Output the [X, Y] coordinate of the center of the cell containing the given text.  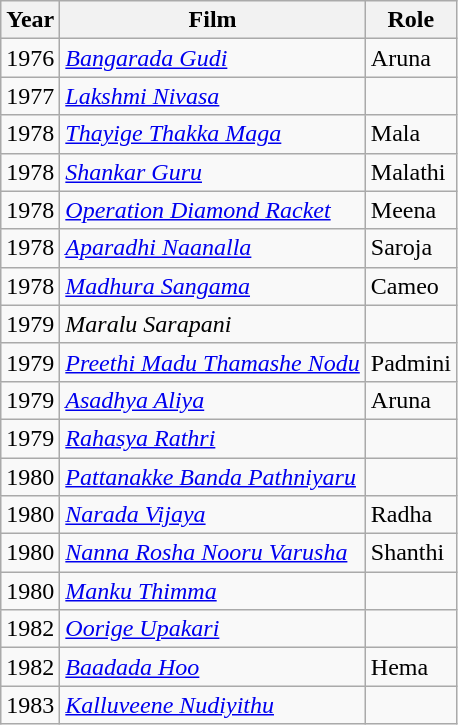
Mala [410, 134]
Shankar Guru [212, 172]
Cameo [410, 286]
Film [212, 20]
Operation Diamond Racket [212, 210]
Baadada Hoo [212, 667]
Year [30, 20]
Radha [410, 515]
1977 [30, 96]
Role [410, 20]
Asadhya Aliya [212, 400]
1976 [30, 58]
Padmini [410, 362]
Meena [410, 210]
Nanna Rosha Nooru Varusha [212, 553]
Maralu Sarapani [212, 324]
Rahasya Rathri [212, 438]
Thayige Thakka Maga [212, 134]
Preethi Madu Thamashe Nodu [212, 362]
Madhura Sangama [212, 286]
Saroja [410, 248]
Aparadhi Naanalla [212, 248]
Oorige Upakari [212, 629]
Bangarada Gudi [212, 58]
Lakshmi Nivasa [212, 96]
Shanthi [410, 553]
Hema [410, 667]
Malathi [410, 172]
1983 [30, 705]
Narada Vijaya [212, 515]
Pattanakke Banda Pathniyaru [212, 477]
Kalluveene Nudiyithu [212, 705]
Manku Thimma [212, 591]
